Find where the given text appears and provide that cell's center as [x, y] coordinate. 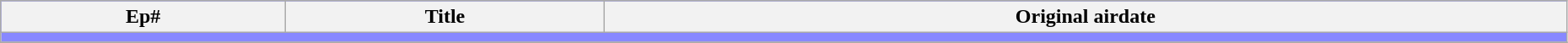
Original airdate [1085, 17]
Ep# [143, 17]
Title [445, 17]
